From the cell containing the given text, extract its center point as (X, Y) coordinate. 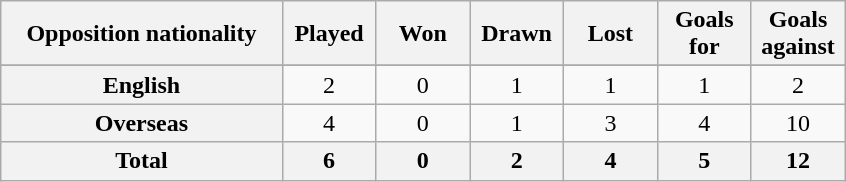
Overseas (142, 123)
Goalsagainst (798, 34)
Opposition nationality (142, 34)
Total (142, 161)
3 (611, 123)
Goalsfor (704, 34)
English (142, 85)
10 (798, 123)
Won (423, 34)
Drawn (517, 34)
6 (329, 161)
5 (704, 161)
12 (798, 161)
Played (329, 34)
Lost (611, 34)
